Detect which cell encompasses the target text, then output its [x, y] center coordinate. 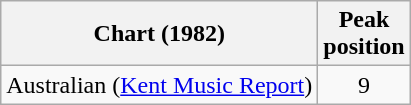
Chart (1982) [160, 34]
Peakposition [364, 34]
9 [364, 85]
Australian (Kent Music Report) [160, 85]
